Output the (x, y) coordinate of the center of the cell containing the given text.  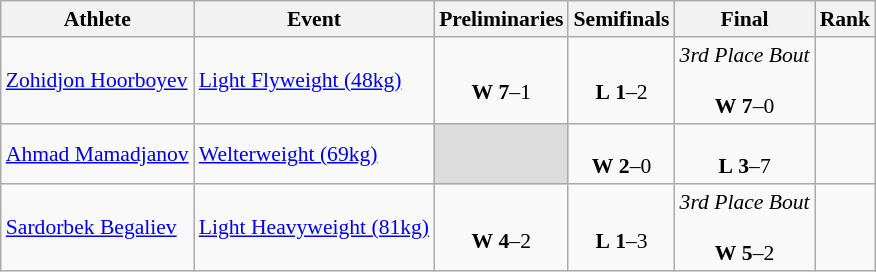
Rank (846, 19)
Event (314, 19)
3rd Place Bout W 7–0 (745, 80)
Final (745, 19)
Ahmad Mamadjanov (98, 154)
W 2–0 (621, 154)
Light Flyweight (48kg) (314, 80)
Zohidjon Hoorboyev (98, 80)
Athlete (98, 19)
Sardorbek Begaliev (98, 228)
L 1–2 (621, 80)
Welterweight (69kg) (314, 154)
Preliminaries (501, 19)
W 4–2 (501, 228)
Light Heavyweight (81kg) (314, 228)
W 7–1 (501, 80)
L 3–7 (745, 154)
Semifinals (621, 19)
L 1–3 (621, 228)
3rd Place Bout W 5–2 (745, 228)
